Detect which cell encompasses the target text, then output its [X, Y] center coordinate. 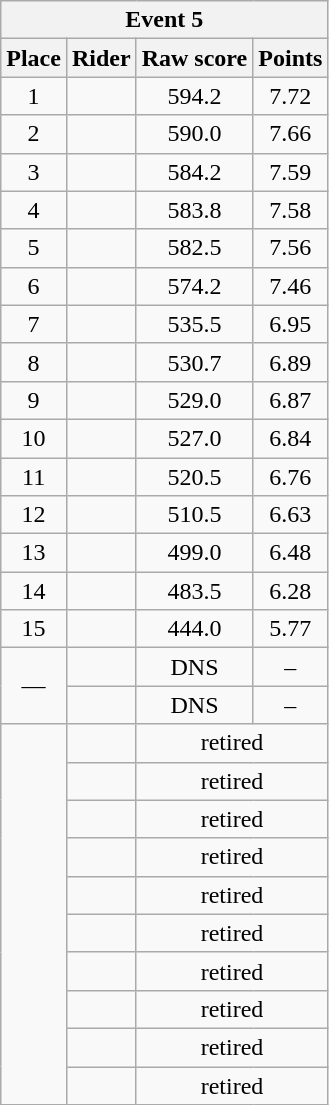
583.8 [194, 210]
Rider [101, 58]
590.0 [194, 134]
510.5 [194, 515]
— [34, 686]
9 [34, 400]
5 [34, 248]
7.56 [290, 248]
6.28 [290, 591]
11 [34, 477]
2 [34, 134]
1 [34, 96]
8 [34, 362]
6 [34, 286]
4 [34, 210]
535.5 [194, 324]
594.2 [194, 96]
6.76 [290, 477]
499.0 [194, 553]
7.59 [290, 172]
527.0 [194, 438]
7 [34, 324]
6.84 [290, 438]
Place [34, 58]
6.87 [290, 400]
Points [290, 58]
520.5 [194, 477]
7.66 [290, 134]
5.77 [290, 629]
7.58 [290, 210]
12 [34, 515]
444.0 [194, 629]
10 [34, 438]
584.2 [194, 172]
6.48 [290, 553]
15 [34, 629]
574.2 [194, 286]
Raw score [194, 58]
529.0 [194, 400]
582.5 [194, 248]
Event 5 [164, 20]
7.72 [290, 96]
7.46 [290, 286]
14 [34, 591]
483.5 [194, 591]
3 [34, 172]
6.63 [290, 515]
6.95 [290, 324]
13 [34, 553]
530.7 [194, 362]
6.89 [290, 362]
